Determine the (x, y) coordinate at the center of the cell enclosing the given text.  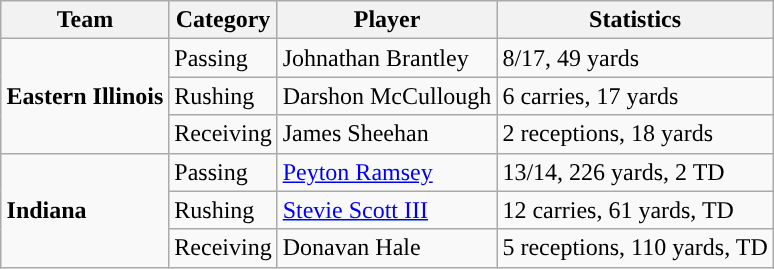
Eastern Illinois (85, 96)
James Sheehan (387, 134)
Indiana (85, 210)
Team (85, 20)
Stevie Scott III (387, 210)
Category (223, 20)
Statistics (635, 20)
13/14, 226 yards, 2 TD (635, 172)
Johnathan Brantley (387, 58)
6 carries, 17 yards (635, 96)
Player (387, 20)
2 receptions, 18 yards (635, 134)
8/17, 49 yards (635, 58)
Darshon McCullough (387, 96)
12 carries, 61 yards, TD (635, 210)
Peyton Ramsey (387, 172)
Donavan Hale (387, 248)
5 receptions, 110 yards, TD (635, 248)
